Find where the given text appears and provide that cell's center as (x, y) coordinate. 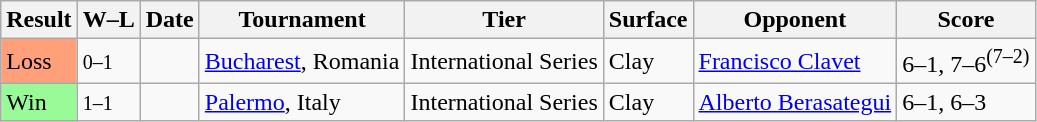
Opponent (795, 20)
Tier (504, 20)
Bucharest, Romania (302, 62)
6–1, 6–3 (966, 102)
0–1 (108, 62)
Francisco Clavet (795, 62)
Surface (648, 20)
W–L (108, 20)
1–1 (108, 102)
Date (170, 20)
Palermo, Italy (302, 102)
Score (966, 20)
Win (39, 102)
Result (39, 20)
Tournament (302, 20)
Alberto Berasategui (795, 102)
6–1, 7–6(7–2) (966, 62)
Loss (39, 62)
